Return [x, y] of the center of cell containing provided text 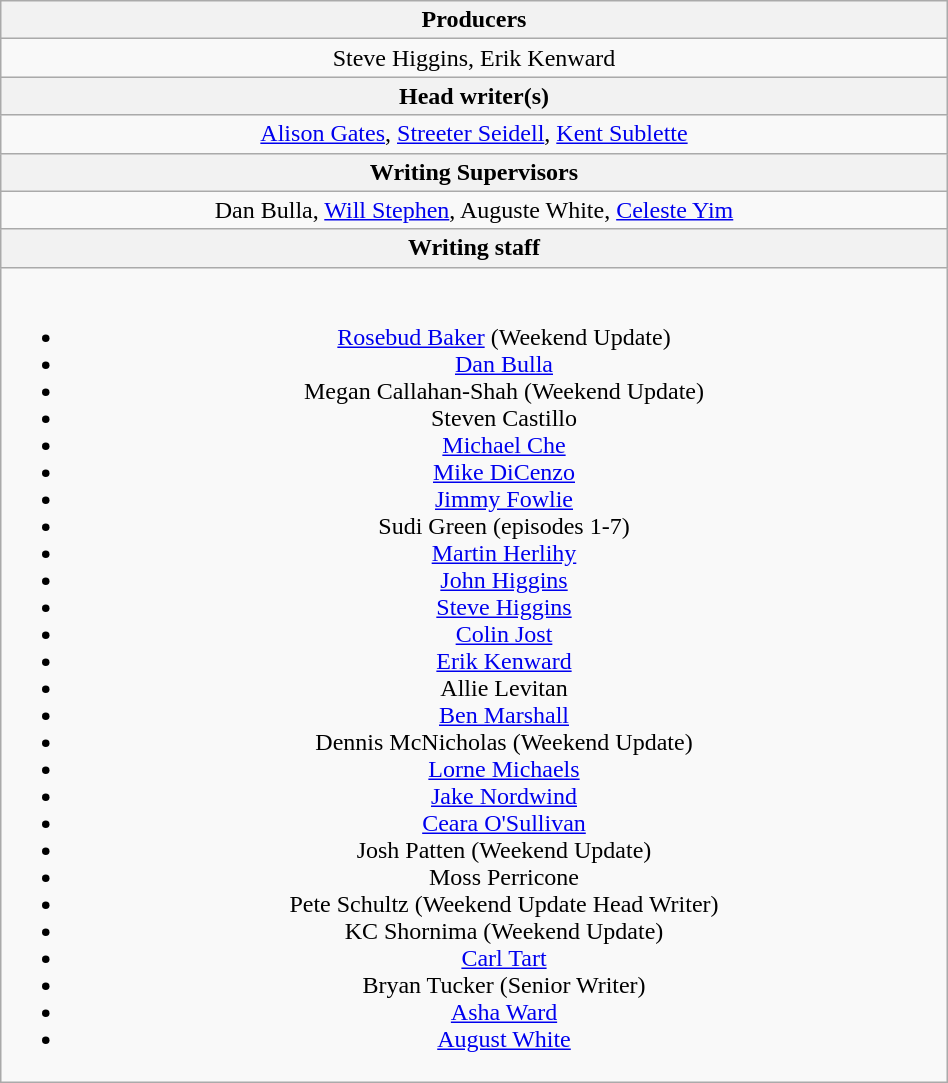
Steve Higgins, Erik Kenward [474, 58]
Head writer(s) [474, 96]
Writing staff [474, 248]
Dan Bulla, Will Stephen, Auguste White, Celeste Yim [474, 210]
Writing Supervisors [474, 172]
Producers [474, 20]
Alison Gates, Streeter Seidell, Kent Sublette [474, 134]
